Scan for the cell matching the given text and deliver its (X, Y) coordinate at center. 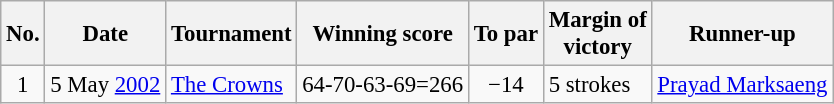
5 strokes (598, 85)
Runner-up (742, 34)
5 May 2002 (106, 85)
Winning score (383, 34)
−14 (506, 85)
The Crowns (232, 85)
1 (23, 85)
Tournament (232, 34)
To par (506, 34)
No. (23, 34)
Date (106, 34)
Margin ofvictory (598, 34)
Prayad Marksaeng (742, 85)
64-70-63-69=266 (383, 85)
